Identify which cell holds the provided text, then report its [x, y] central coordinate. 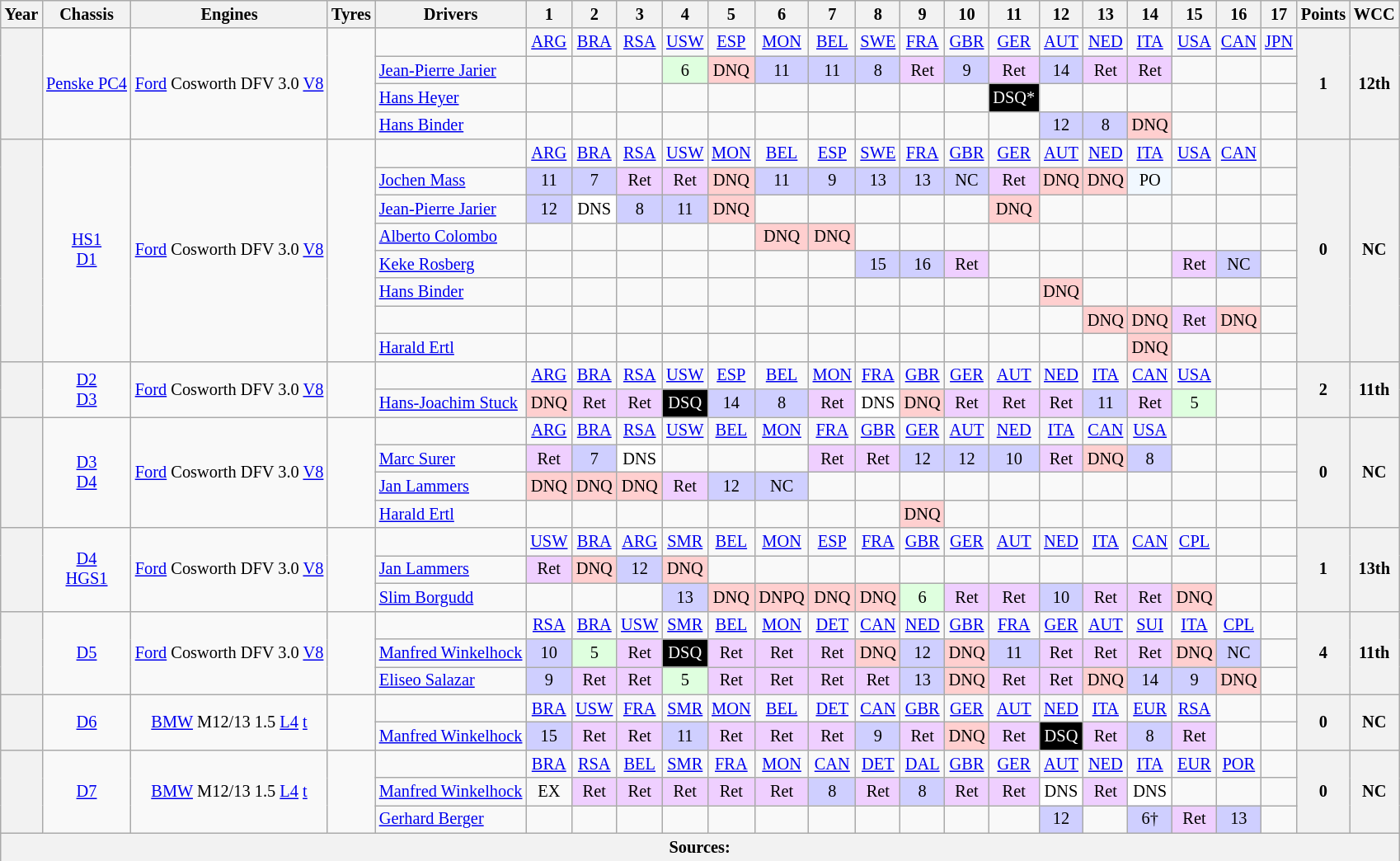
Marc Surer [450, 459]
Eliseo Salazar [450, 680]
Hans-Joachim Stuck [450, 403]
SUI [1150, 625]
Tyres [351, 14]
Penske PC4 [87, 84]
DSQ* [1014, 97]
Alberto Colombo [450, 237]
HS1D1 [87, 251]
12th [1374, 84]
Points [1323, 14]
13th [1374, 569]
DNPQ [782, 597]
6† [1150, 819]
3 [640, 14]
WCC [1374, 14]
Keke Rosberg [450, 264]
Engines [229, 14]
Hans Heyer [450, 97]
17 [1279, 14]
Chassis [87, 14]
D2D3 [87, 389]
D6 [87, 722]
Slim Borgudd [450, 597]
JPN [1279, 42]
D3D4 [87, 472]
PO [1150, 181]
Jochen Mass [450, 181]
POR [1238, 764]
EX [549, 792]
D4HGS1 [87, 569]
Year [21, 14]
D5 [87, 653]
D7 [87, 792]
Drivers [450, 14]
DAL [923, 764]
Gerhard Berger [450, 819]
Sources: [700, 847]
